Detect which cell encompasses the target text, then output its (X, Y) center coordinate. 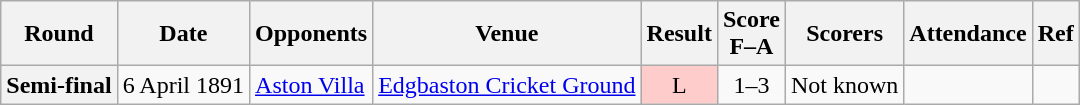
1–3 (751, 85)
6 April 1891 (183, 85)
Scorers (844, 34)
Not known (844, 85)
Ref (1056, 34)
Semi-final (59, 85)
Round (59, 34)
Attendance (968, 34)
Opponents (312, 34)
Edgbaston Cricket Ground (507, 85)
Date (183, 34)
L (679, 85)
Venue (507, 34)
Aston Villa (312, 85)
ScoreF–A (751, 34)
Result (679, 34)
